Return the [x, y] coordinate for the center point of the cell that contains the specified text.  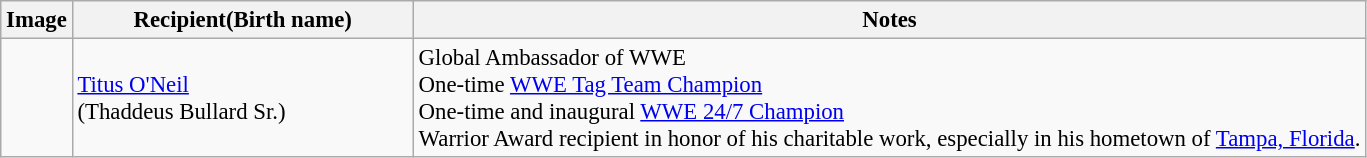
Recipient(Birth name) [242, 20]
Image [36, 20]
Titus O'Neil(Thaddeus Bullard Sr.) [242, 98]
Notes [889, 20]
